Scan for the cell matching the given text and deliver its (X, Y) coordinate at center. 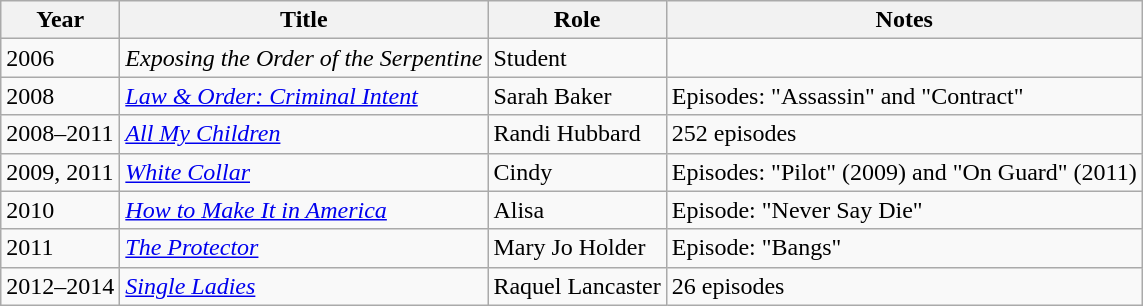
Cindy (577, 172)
Episodes: "Assassin" and "Contract" (904, 96)
The Protector (304, 248)
Raquel Lancaster (577, 286)
26 episodes (904, 286)
Role (577, 20)
2012–2014 (60, 286)
2008–2011 (60, 134)
2009, 2011 (60, 172)
Title (304, 20)
Episode: "Bangs" (904, 248)
2006 (60, 58)
Exposing the Order of the Serpentine (304, 58)
Single Ladies (304, 286)
Sarah Baker (577, 96)
2010 (60, 210)
252 episodes (904, 134)
2008 (60, 96)
Alisa (577, 210)
Randi Hubbard (577, 134)
2011 (60, 248)
White Collar (304, 172)
Mary Jo Holder (577, 248)
Notes (904, 20)
Year (60, 20)
Episode: "Never Say Die" (904, 210)
All My Children (304, 134)
Student (577, 58)
Episodes: "Pilot" (2009) and "On Guard" (2011) (904, 172)
Law & Order: Criminal Intent (304, 96)
How to Make It in America (304, 210)
